Detect which cell encompasses the target text, then output its [X, Y] center coordinate. 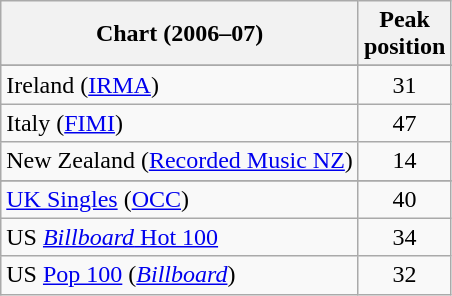
US Pop 100 (Billboard) [180, 275]
Ireland (IRMA) [180, 85]
Italy (FIMI) [180, 123]
40 [404, 199]
UK Singles (OCC) [180, 199]
31 [404, 85]
34 [404, 237]
Chart (2006–07) [180, 34]
US Billboard Hot 100 [180, 237]
32 [404, 275]
New Zealand (Recorded Music NZ) [180, 161]
Peakposition [404, 34]
14 [404, 161]
47 [404, 123]
